Pinpoint the cell where the given text exists, returning its (X, Y) midpoint coordinate. 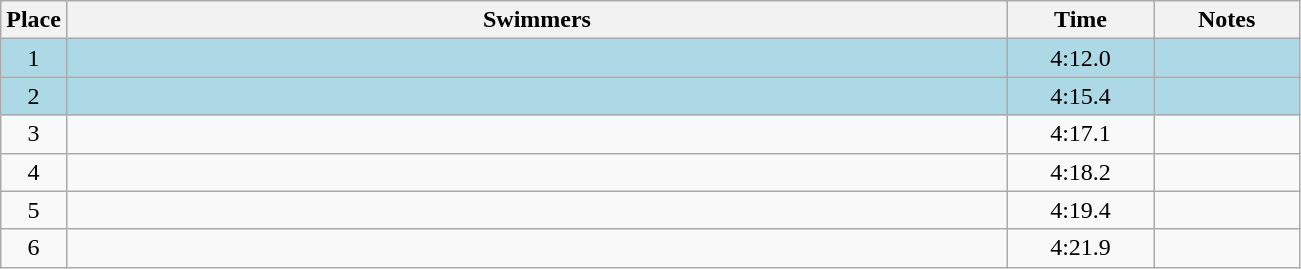
4 (34, 172)
2 (34, 96)
4:19.4 (1081, 210)
1 (34, 58)
Notes (1227, 20)
4:12.0 (1081, 58)
Place (34, 20)
3 (34, 134)
5 (34, 210)
4:17.1 (1081, 134)
4:15.4 (1081, 96)
6 (34, 248)
4:21.9 (1081, 248)
4:18.2 (1081, 172)
Time (1081, 20)
Swimmers (536, 20)
